Determine the [X, Y] coordinate at the center of the cell enclosing the given text.  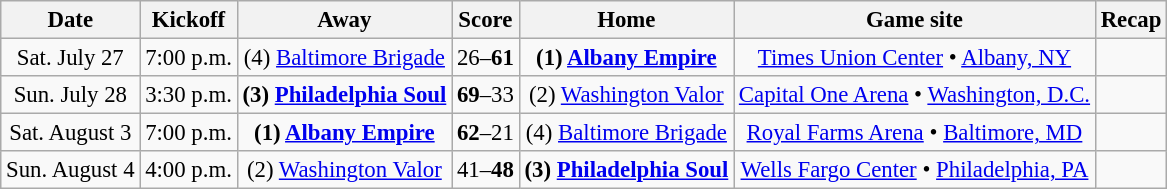
69–33 [486, 95]
Times Union Center • Albany, NY [915, 58]
Home [626, 20]
Wells Fargo Center • Philadelphia, PA [915, 170]
Sat. August 3 [70, 133]
Sun. July 28 [70, 95]
3:30 p.m. [188, 95]
Kickoff [188, 20]
Date [70, 20]
Royal Farms Arena • Baltimore, MD [915, 133]
Capital One Arena • Washington, D.C. [915, 95]
26–61 [486, 58]
Sun. August 4 [70, 170]
Game site [915, 20]
Sat. July 27 [70, 58]
41–48 [486, 170]
Away [344, 20]
Recap [1130, 20]
Score [486, 20]
4:00 p.m. [188, 170]
62–21 [486, 133]
